Pinpoint the cell where the given text exists, returning its [X, Y] midpoint coordinate. 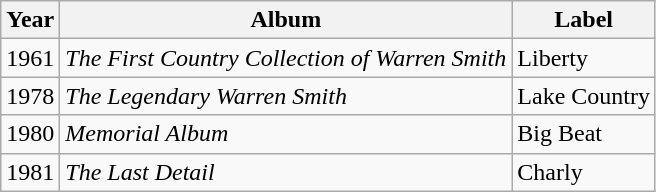
1981 [30, 172]
Liberty [584, 58]
1978 [30, 96]
The Legendary Warren Smith [286, 96]
Charly [584, 172]
Year [30, 20]
The First Country Collection of Warren Smith [286, 58]
1980 [30, 134]
The Last Detail [286, 172]
1961 [30, 58]
Big Beat [584, 134]
Lake Country [584, 96]
Album [286, 20]
Memorial Album [286, 134]
Label [584, 20]
